From the cell containing the given text, extract its center point as (x, y) coordinate. 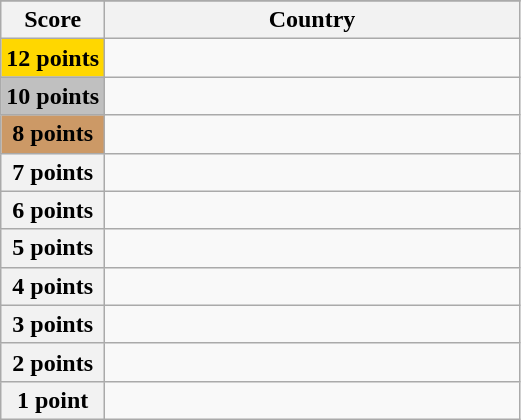
4 points (53, 286)
2 points (53, 362)
7 points (53, 172)
12 points (53, 58)
Country (312, 20)
5 points (53, 248)
1 point (53, 400)
Score (53, 20)
3 points (53, 324)
6 points (53, 210)
10 points (53, 96)
8 points (53, 134)
